Identify which cell holds the provided text, then report its [x, y] central coordinate. 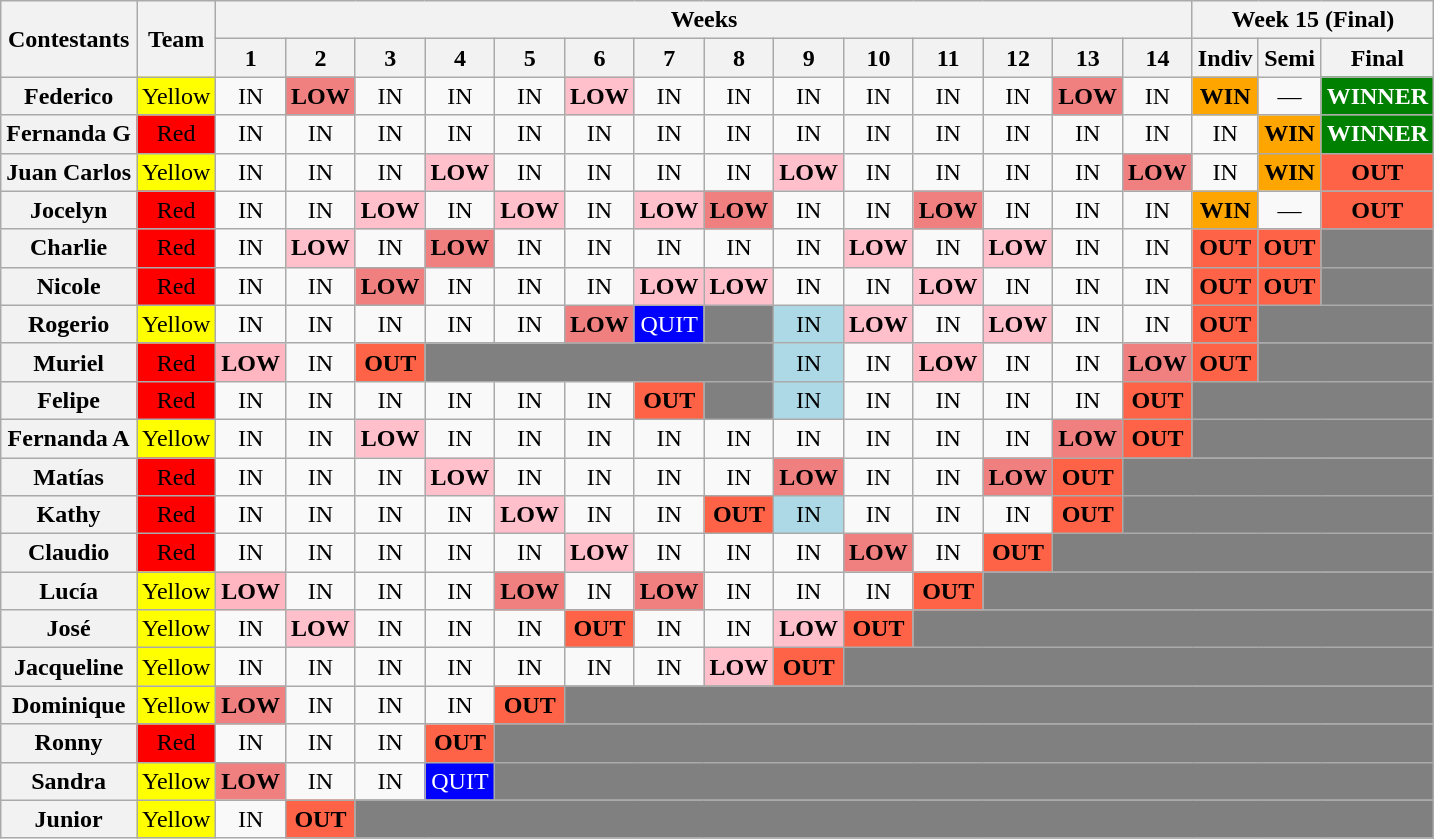
José [69, 629]
Fernanda A [69, 438]
Juan Carlos [69, 172]
12 [1018, 58]
10 [879, 58]
11 [948, 58]
Team [176, 39]
Muriel [69, 362]
Final [1377, 58]
Lucía [69, 591]
1 [251, 58]
Dominique [69, 705]
Weeks [704, 20]
Claudio [69, 553]
Charlie [69, 248]
Contestants [69, 39]
6 [600, 58]
13 [1088, 58]
2 [321, 58]
Rogerio [69, 324]
Jocelyn [69, 210]
Kathy [69, 515]
3 [390, 58]
Matías [69, 477]
Semi [1290, 58]
Junior [69, 819]
7 [669, 58]
9 [809, 58]
Week 15 (Final) [1312, 20]
Sandra [69, 781]
4 [460, 58]
Indiv [1225, 58]
14 [1158, 58]
8 [739, 58]
Ronny [69, 743]
Jacqueline [69, 667]
5 [530, 58]
Federico [69, 96]
Felipe [69, 400]
Nicole [69, 286]
Fernanda G [69, 134]
